Return the [x, y] coordinate for the center point of the cell that contains the specified text.  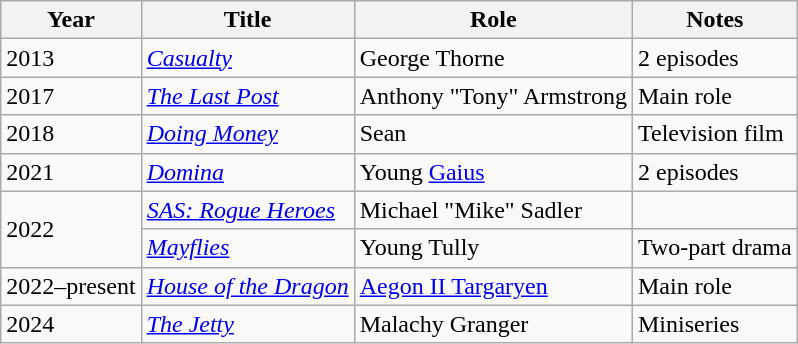
Michael "Mike" Sadler [493, 210]
2018 [71, 134]
Aegon II Targaryen [493, 286]
2022 [71, 229]
Notes [714, 20]
Mayflies [248, 248]
Title [248, 20]
2024 [71, 324]
Young Gaius [493, 172]
2017 [71, 96]
2013 [71, 58]
2022–present [71, 286]
The Last Post [248, 96]
Domina [248, 172]
Two-part drama [714, 248]
SAS: Rogue Heroes [248, 210]
Year [71, 20]
Malachy Granger [493, 324]
Doing Money [248, 134]
Sean [493, 134]
George Thorne [493, 58]
Role [493, 20]
2021 [71, 172]
House of the Dragon [248, 286]
Casualty [248, 58]
The Jetty [248, 324]
Television film [714, 134]
Miniseries [714, 324]
Anthony "Tony" Armstrong [493, 96]
Young Tully [493, 248]
